Find where the given text appears and provide that cell's center as [X, Y] coordinate. 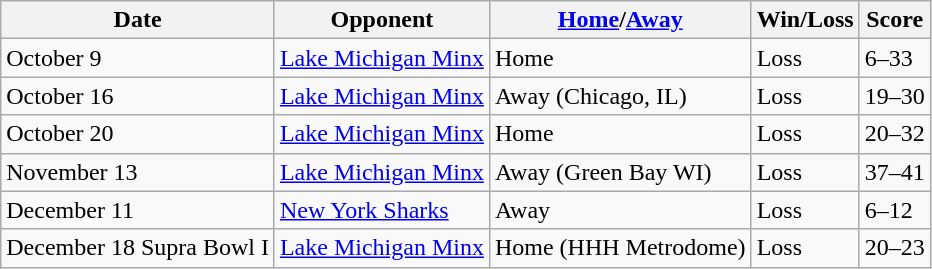
Home/Away [620, 20]
Win/Loss [805, 20]
October 9 [138, 58]
Opponent [382, 20]
Away [620, 210]
Away (Green Bay WI) [620, 172]
20–32 [894, 134]
New York Sharks [382, 210]
October 20 [138, 134]
November 13 [138, 172]
37–41 [894, 172]
Date [138, 20]
December 11 [138, 210]
20–23 [894, 248]
Away (Chicago, IL) [620, 96]
October 16 [138, 96]
6–12 [894, 210]
Home (HHH Metrodome) [620, 248]
December 18 Supra Bowl I [138, 248]
6–33 [894, 58]
19–30 [894, 96]
Score [894, 20]
